Extract the (X, Y) coordinate from the center of the cell holding the provided text.  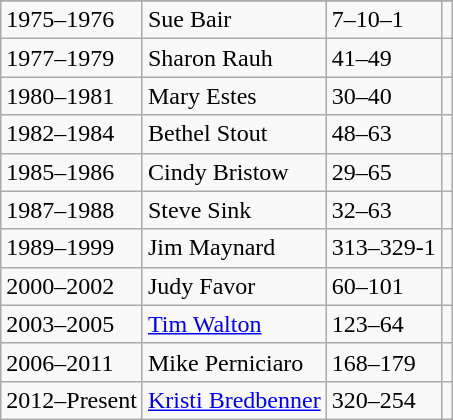
1989–1999 (72, 248)
1985–1986 (72, 172)
Judy Favor (234, 286)
48–63 (384, 134)
2006–2011 (72, 362)
1975–1976 (72, 20)
30–40 (384, 96)
Mary Estes (234, 96)
Mike Perniciaro (234, 362)
Sue Bair (234, 20)
7–10–1 (384, 20)
Jim Maynard (234, 248)
2003–2005 (72, 324)
123–64 (384, 324)
32–63 (384, 210)
1987–1988 (72, 210)
2000–2002 (72, 286)
41–49 (384, 58)
Sharon Rauh (234, 58)
320–254 (384, 400)
1982–1984 (72, 134)
Tim Walton (234, 324)
Cindy Bristow (234, 172)
2012–Present (72, 400)
1980–1981 (72, 96)
60–101 (384, 286)
Bethel Stout (234, 134)
168–179 (384, 362)
29–65 (384, 172)
313–329-1 (384, 248)
1977–1979 (72, 58)
Steve Sink (234, 210)
Kristi Bredbenner (234, 400)
